Determine the [X, Y] coordinate at the center of the cell enclosing the given text.  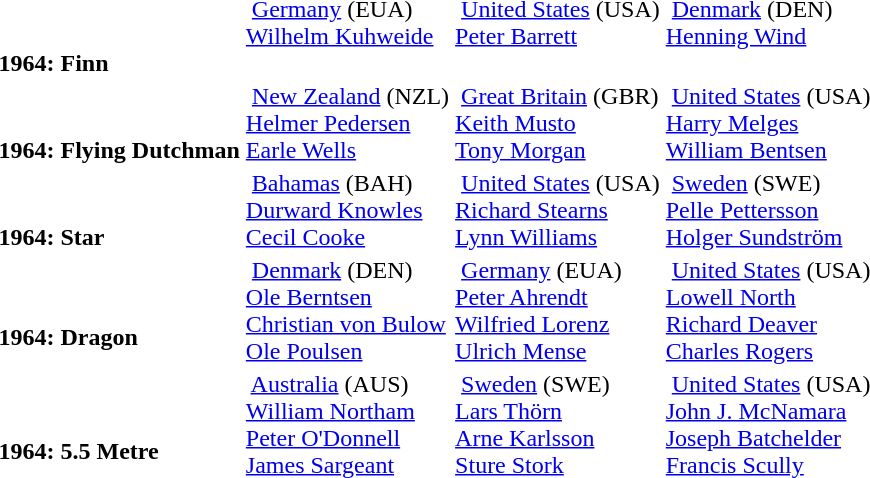
Germany (EUA)Peter AhrendtWilfried LorenzUlrich Mense [558, 310]
New Zealand (NZL)Helmer PedersenEarle Wells [347, 123]
United States (USA)Richard StearnsLynn Williams [558, 210]
Bahamas (BAH)Durward KnowlesCecil Cooke [347, 210]
Denmark (DEN)Ole BerntsenChristian von BulowOle Poulsen [347, 310]
Great Britain (GBR)Keith MustoTony Morgan [558, 123]
